From the cell containing the given text, extract its center point as (X, Y) coordinate. 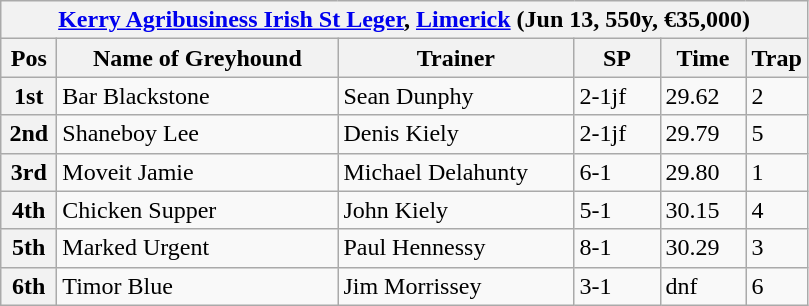
5-1 (617, 210)
Bar Blackstone (198, 96)
5 (776, 134)
4th (29, 210)
2 (776, 96)
Trap (776, 58)
Time (703, 58)
29.80 (703, 172)
Sean Dunphy (456, 96)
30.15 (703, 210)
4 (776, 210)
SP (617, 58)
3 (776, 248)
2nd (29, 134)
Michael Delahunty (456, 172)
Jim Morrissey (456, 286)
John Kiely (456, 210)
Trainer (456, 58)
Paul Hennessy (456, 248)
dnf (703, 286)
3-1 (617, 286)
Moveit Jamie (198, 172)
1 (776, 172)
Name of Greyhound (198, 58)
6-1 (617, 172)
6 (776, 286)
8-1 (617, 248)
Marked Urgent (198, 248)
Shaneboy Lee (198, 134)
Timor Blue (198, 286)
Denis Kiely (456, 134)
29.79 (703, 134)
6th (29, 286)
Pos (29, 58)
Chicken Supper (198, 210)
5th (29, 248)
29.62 (703, 96)
1st (29, 96)
3rd (29, 172)
30.29 (703, 248)
Kerry Agribusiness Irish St Leger, Limerick (Jun 13, 550y, €35,000) (404, 20)
